Return the [x, y] coordinate for the center point of the cell that contains the specified text.  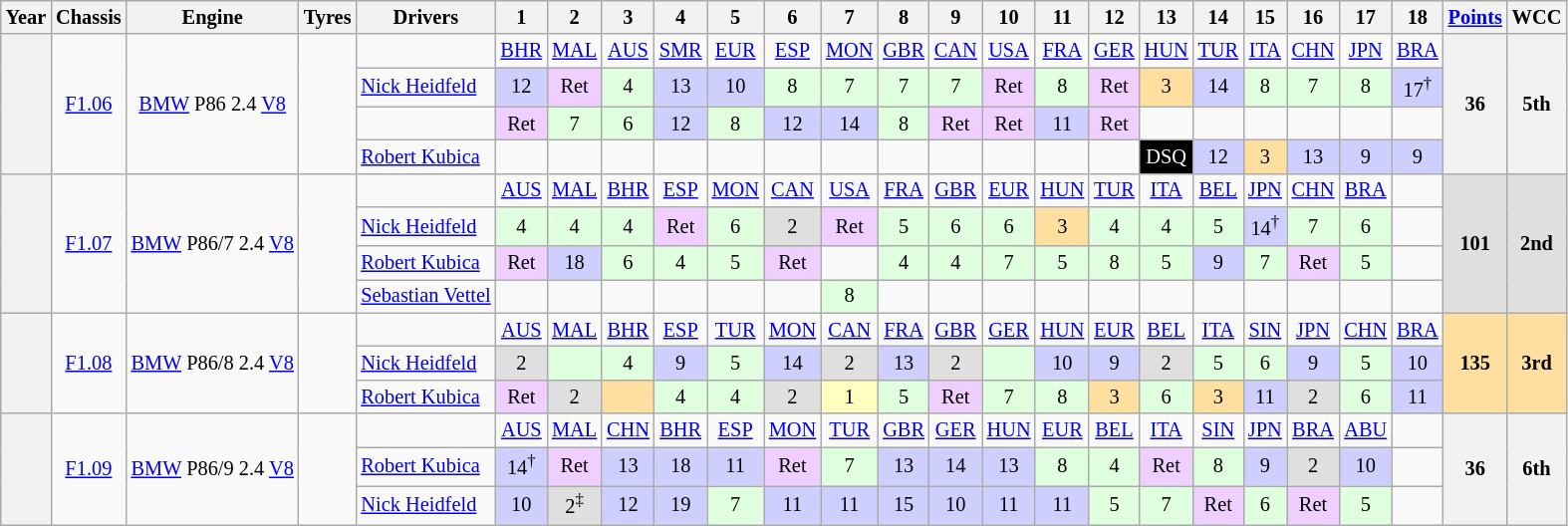
17 [1365, 17]
16 [1313, 17]
Engine [213, 17]
101 [1475, 243]
F1.08 [88, 363]
Points [1475, 17]
F1.07 [88, 243]
SMR [681, 51]
Tyres [328, 17]
19 [681, 504]
F1.09 [88, 469]
WCC [1537, 17]
BMW P86/8 2.4 V8 [213, 363]
BMW P86 2.4 V8 [213, 104]
BMW P86/7 2.4 V8 [213, 243]
3rd [1537, 363]
ABU [1365, 430]
BMW P86/9 2.4 V8 [213, 469]
Sebastian Vettel [425, 296]
17† [1418, 88]
6th [1537, 469]
Year [26, 17]
2‡ [574, 504]
Chassis [88, 17]
Drivers [425, 17]
5th [1537, 104]
2nd [1537, 243]
135 [1475, 363]
F1.06 [88, 104]
DSQ [1167, 156]
